Capture the cell that displays the provided text and extract its (X, Y) central coordinate. 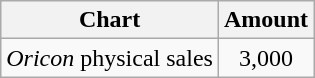
3,000 (266, 58)
Chart (110, 20)
Oricon physical sales (110, 58)
Amount (266, 20)
